Locate the cell with the specified text and output its (X, Y) center coordinate. 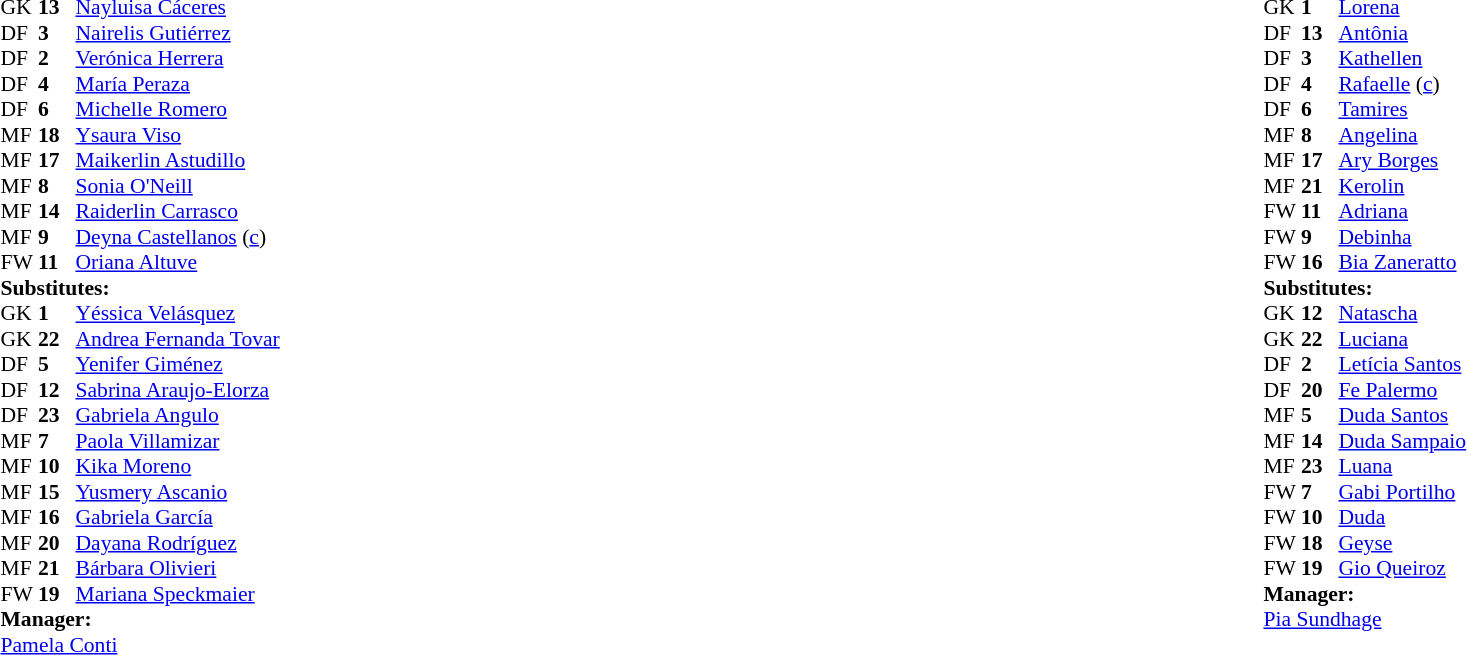
Rafaelle (c) (1402, 84)
Duda (1402, 517)
Kika Moreno (178, 467)
Yusmery Ascanio (178, 492)
Sonia O'Neill (178, 186)
Bárbara Olivieri (178, 569)
Fe Palermo (1402, 390)
Adriana (1402, 211)
13 (1320, 33)
Kathellen (1402, 59)
Maikerlin Astudillo (178, 161)
Bia Zaneratto (1402, 263)
Kerolin (1402, 186)
Raiderlin Carrasco (178, 211)
Dayana Rodríguez (178, 543)
Nairelis Gutiérrez (178, 33)
Ary Borges (1402, 161)
Gabi Portilho (1402, 492)
Letícia Santos (1402, 365)
Oriana Altuve (178, 263)
Pia Sundhage (1364, 619)
Antônia (1402, 33)
Mariana Speckmaier (178, 594)
Andrea Fernanda Tovar (178, 339)
Angelina (1402, 135)
1 (57, 313)
Yenifer Giménez (178, 365)
María Peraza (178, 84)
Deyna Castellanos (c) (178, 237)
Paola Villamizar (178, 441)
Verónica Herrera (178, 59)
Gio Queiroz (1402, 569)
Natascha (1402, 313)
Gabriela Angulo (178, 415)
Luana (1402, 467)
Debinha (1402, 237)
Duda Sampaio (1402, 441)
Duda Santos (1402, 415)
Tamires (1402, 109)
Ysaura Viso (178, 135)
Yéssica Velásquez (178, 313)
Michelle Romero (178, 109)
Luciana (1402, 339)
Gabriela García (178, 517)
Sabrina Araujo-Elorza (178, 390)
Geyse (1402, 543)
15 (57, 492)
